Capture the cell that displays the provided text and extract its [X, Y] central coordinate. 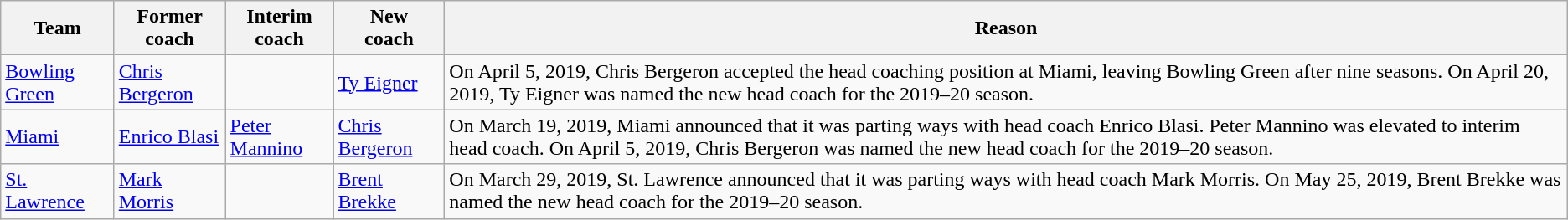
Mark Morris [169, 191]
Enrico Blasi [169, 137]
Miami [57, 137]
Formercoach [169, 28]
Bowling Green [57, 82]
Peter Mannino [280, 137]
Interimcoach [280, 28]
St. Lawrence [57, 191]
Newcoach [389, 28]
Brent Brekke [389, 191]
Reason [1006, 28]
Team [57, 28]
Ty Eigner [389, 82]
